Return (x, y) of the center of cell containing provided text 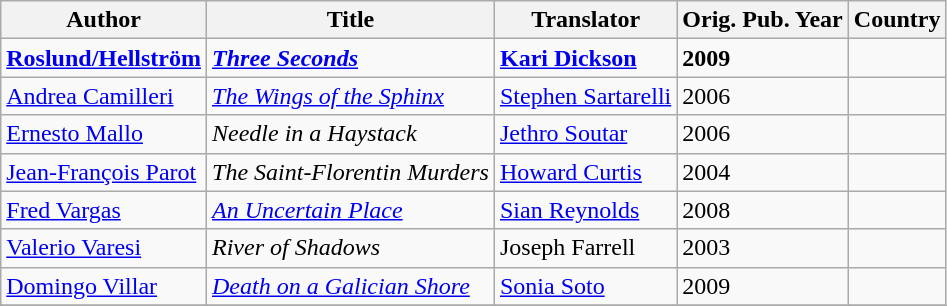
The Saint-Florentin Murders (351, 172)
Fred Vargas (104, 210)
Title (351, 20)
Joseph Farrell (585, 248)
2003 (762, 248)
Andrea Camilleri (104, 96)
Sonia Soto (585, 286)
Valerio Varesi (104, 248)
Stephen Sartarelli (585, 96)
Needle in a Haystack (351, 134)
Sian Reynolds (585, 210)
Three Seconds (351, 58)
Kari Dickson (585, 58)
Orig. Pub. Year (762, 20)
Jethro Soutar (585, 134)
2008 (762, 210)
River of Shadows (351, 248)
Domingo Villar (104, 286)
Death on a Galician Shore (351, 286)
Ernesto Mallo (104, 134)
Jean-François Parot (104, 172)
Roslund/Hellström (104, 58)
Author (104, 20)
Country (897, 20)
The Wings of the Sphinx (351, 96)
An Uncertain Place (351, 210)
2004 (762, 172)
Howard Curtis (585, 172)
Translator (585, 20)
